Locate the cell with the specified text and output its (x, y) center coordinate. 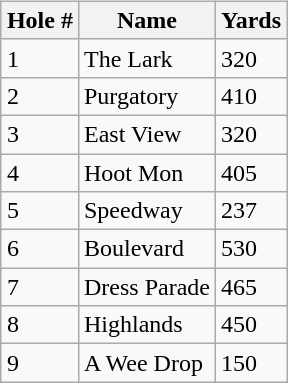
530 (250, 249)
2 (40, 96)
Boulevard (146, 249)
8 (40, 325)
1 (40, 58)
Dress Parade (146, 287)
Yards (250, 20)
The Lark (146, 58)
6 (40, 249)
Speedway (146, 211)
Highlands (146, 325)
A Wee Drop (146, 363)
7 (40, 287)
3 (40, 134)
East View (146, 134)
9 (40, 363)
5 (40, 211)
237 (250, 211)
Purgatory (146, 96)
4 (40, 173)
450 (250, 325)
Hole # (40, 20)
150 (250, 363)
410 (250, 96)
465 (250, 287)
Hoot Mon (146, 173)
405 (250, 173)
Name (146, 20)
